Return the [x, y] coordinate for the center point of the cell that contains the specified text.  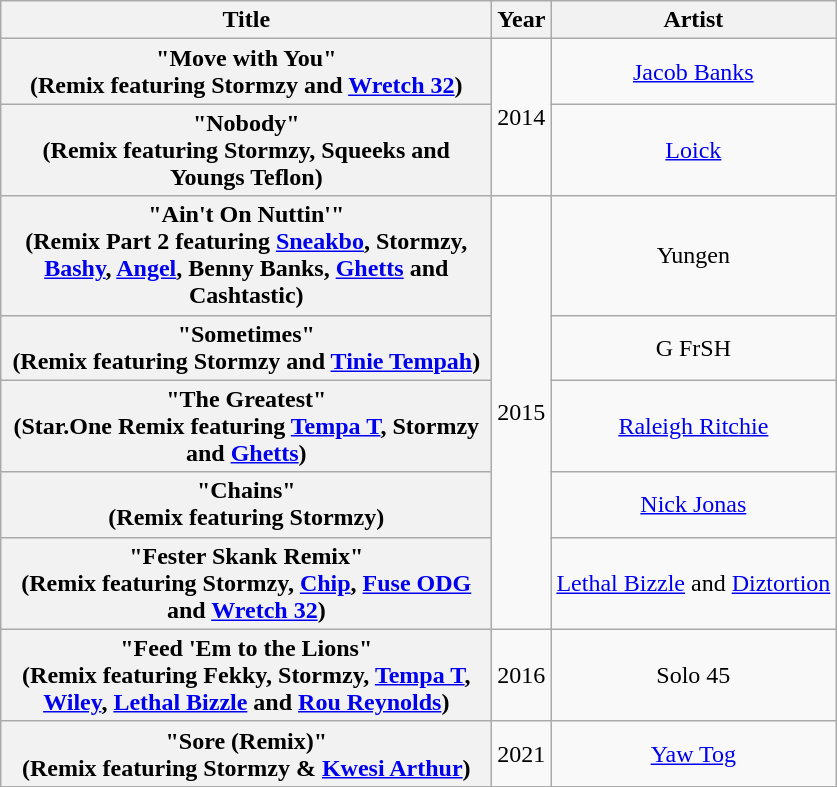
2014 [522, 118]
"Sometimes"(Remix featuring Stormzy and Tinie Tempah) [246, 348]
2015 [522, 412]
Lethal Bizzle and Diztortion [694, 583]
"Sore (Remix)"(Remix featuring Stormzy & Kwesi Arthur) [246, 754]
Yungen [694, 256]
Year [522, 20]
Raleigh Ritchie [694, 426]
"The Greatest"(Star.One Remix featuring Tempa T, Stormzy and Ghetts) [246, 426]
"Chains"(Remix featuring Stormzy) [246, 504]
"Feed 'Em to the Lions"(Remix featuring Fekky, Stormzy, Tempa T, Wiley, Lethal Bizzle and Rou Reynolds) [246, 675]
Jacob Banks [694, 72]
Artist [694, 20]
Solo 45 [694, 675]
"Fester Skank Remix"(Remix featuring Stormzy, Chip, Fuse ODG and Wretch 32) [246, 583]
2021 [522, 754]
Loick [694, 150]
"Ain't On Nuttin'"(Remix Part 2 featuring Sneakbo, Stormzy, Bashy, Angel, Benny Banks, Ghetts and Cashtastic) [246, 256]
G FrSH [694, 348]
"Nobody"(Remix featuring Stormzy, Squeeks and Youngs Teflon) [246, 150]
2016 [522, 675]
Yaw Tog [694, 754]
Nick Jonas [694, 504]
Title [246, 20]
"Move with You"(Remix featuring Stormzy and Wretch 32) [246, 72]
